Extract the (x, y) coordinate from the center of the cell holding the provided text.  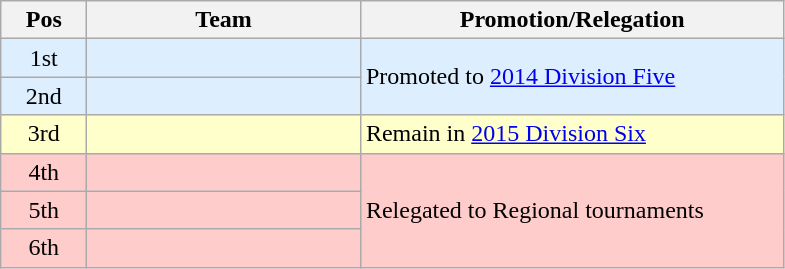
3rd (44, 134)
Promotion/Relegation (572, 20)
4th (44, 172)
5th (44, 210)
2nd (44, 96)
Team (224, 20)
Relegated to Regional tournaments (572, 210)
6th (44, 248)
1st (44, 58)
Promoted to 2014 Division Five (572, 77)
Remain in 2015 Division Six (572, 134)
Pos (44, 20)
